From the cell containing the given text, extract its center point as [x, y] coordinate. 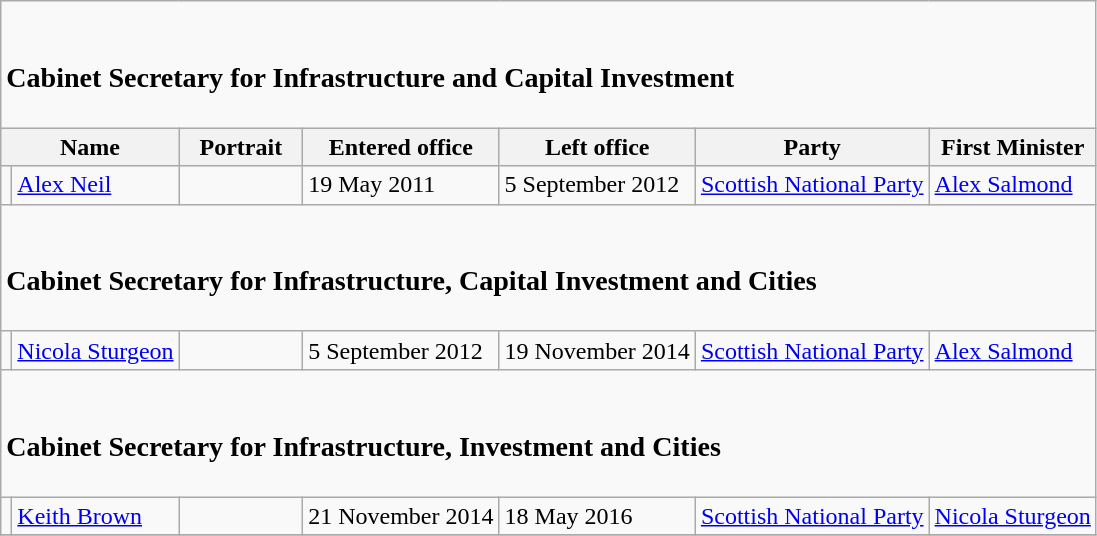
19 November 2014 [597, 350]
Cabinet Secretary for Infrastructure, Investment and Cities [549, 432]
Keith Brown [96, 516]
19 May 2011 [401, 185]
Cabinet Secretary for Infrastructure, Capital Investment and Cities [549, 268]
Party [812, 147]
Left office [597, 147]
First Minister [1012, 147]
Cabinet Secretary for Infrastructure and Capital Investment [549, 64]
18 May 2016 [597, 516]
Entered office [401, 147]
Name [90, 147]
Portrait [241, 147]
Alex Neil [96, 185]
21 November 2014 [401, 516]
